Pinpoint the cell where the given text exists, returning its (X, Y) midpoint coordinate. 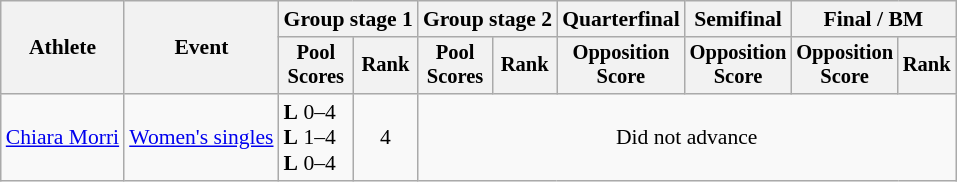
Final / BM (873, 19)
Quarterfinal (621, 19)
Event (201, 48)
Group stage 2 (488, 19)
Group stage 1 (348, 19)
Did not advance (687, 138)
Semifinal (738, 19)
Women's singles (201, 138)
Chiara Morri (62, 138)
Athlete (62, 48)
4 (386, 138)
L 0–4 L 1–4 L 0–4 (316, 138)
